For the text-containing cell, return its midpoint in (x, y) coordinate format. 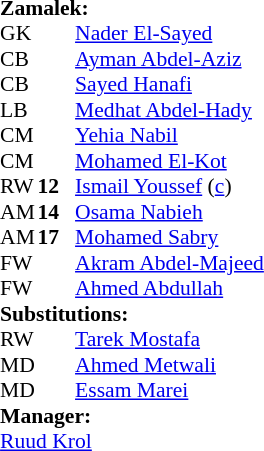
Tarek Mostafa (170, 339)
Ismail Youssef (c) (170, 187)
17 (57, 237)
Yehia Nabil (170, 135)
Medhat Abdel-Hady (170, 110)
Akram Abdel-Majeed (170, 263)
Mohamed Sabry (170, 237)
Ahmed Metwali (170, 365)
Substitutions: (132, 314)
Essam Marei (170, 391)
Ahmed Abdullah (170, 289)
Manager: (132, 416)
Nader El-Sayed (170, 33)
Mohamed El-Kot (170, 161)
Osama Nabieh (170, 212)
GK (19, 33)
Sayed Hanafi (170, 85)
12 (57, 187)
Ayman Abdel-Aziz (170, 59)
LB (19, 110)
14 (57, 212)
